Output the (X, Y) coordinate of the center of the cell containing the given text.  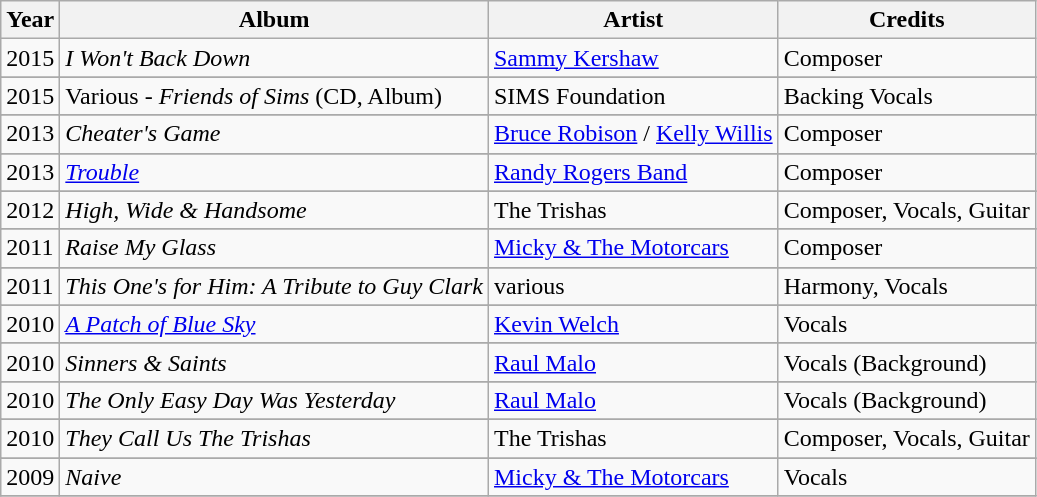
This One's for Him: A Tribute to Guy Clark (274, 286)
Sinners & Saints (274, 362)
various (633, 286)
Year (30, 20)
Various - Friends of Sims (CD, Album) (274, 96)
Naive (274, 477)
Cheater's Game (274, 134)
Bruce Robison / Kelly Willis (633, 134)
Kevin Welch (633, 324)
Sammy Kershaw (633, 58)
Raise My Glass (274, 248)
Credits (906, 20)
Randy Rogers Band (633, 172)
Artist (633, 20)
Backing Vocals (906, 96)
They Call Us The Trishas (274, 438)
SIMS Foundation (633, 96)
I Won't Back Down (274, 58)
2012 (30, 210)
Trouble (274, 172)
Harmony, Vocals (906, 286)
2009 (30, 477)
Album (274, 20)
High, Wide & Handsome (274, 210)
A Patch of Blue Sky (274, 324)
The Only Easy Day Was Yesterday (274, 400)
